Capture the cell that displays the provided text and extract its (X, Y) central coordinate. 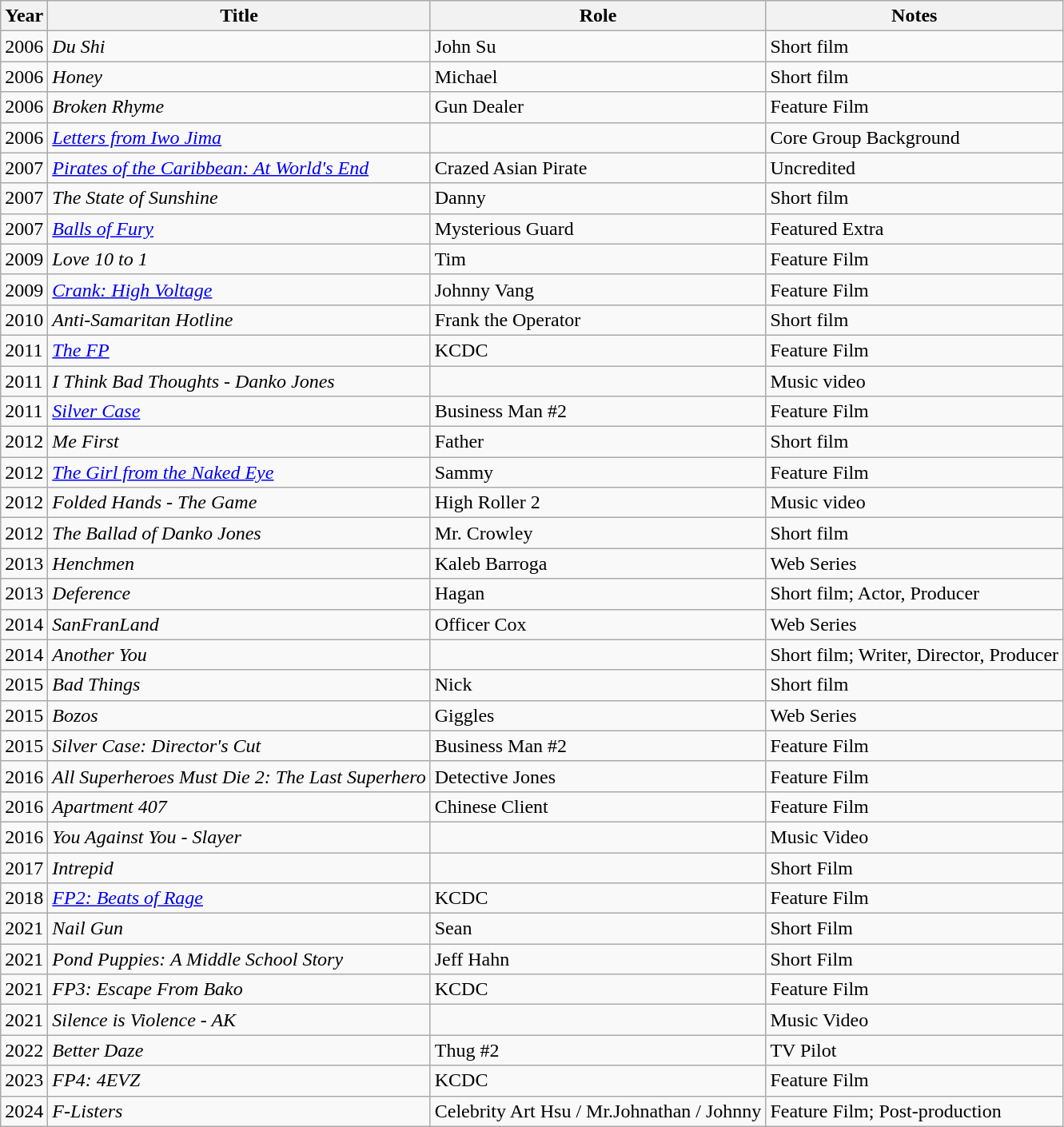
Kaleb Barroga (598, 563)
Detective Jones (598, 776)
FP4: 4EVZ (239, 1081)
Apartment 407 (239, 806)
Love 10 to 1 (239, 259)
I Think Bad Thoughts - Danko Jones (239, 381)
Better Daze (239, 1050)
Intrepid (239, 867)
F-Listers (239, 1111)
SanFranLand (239, 624)
2024 (24, 1111)
TV Pilot (915, 1050)
Silence is Violence - AK (239, 1020)
Another You (239, 655)
Me First (239, 442)
Gun Dealer (598, 107)
Crazed Asian Pirate (598, 168)
The State of Sunshine (239, 198)
Bozos (239, 715)
Folded Hands - The Game (239, 503)
Pirates of the Caribbean: At World's End (239, 168)
Uncredited (915, 168)
Honey (239, 77)
2022 (24, 1050)
Tim (598, 259)
The Girl from the Naked Eye (239, 472)
Title (239, 16)
Short film; Writer, Director, Producer (915, 655)
High Roller 2 (598, 503)
Chinese Client (598, 806)
Silver Case (239, 412)
Pond Puppies: A Middle School Story (239, 959)
Hagan (598, 594)
FP3: Escape From Bako (239, 990)
Role (598, 16)
Thug #2 (598, 1050)
Henchmen (239, 563)
2010 (24, 320)
Danny (598, 198)
Core Group Background (915, 137)
Deference (239, 594)
2018 (24, 898)
Sean (598, 929)
Short film; Actor, Producer (915, 594)
Nail Gun (239, 929)
Father (598, 442)
Celebrity Art Hsu / Mr.Johnathan / Johnny (598, 1111)
Sammy (598, 472)
All Superheroes Must Die 2: The Last Superhero (239, 776)
Feature Film; Post-production (915, 1111)
The Ballad of Danko Jones (239, 533)
Du Shi (239, 46)
Letters from Iwo Jima (239, 137)
Jeff Hahn (598, 959)
Johnny Vang (598, 289)
Featured Extra (915, 229)
Crank: High Voltage (239, 289)
The FP (239, 350)
2017 (24, 867)
Officer Cox (598, 624)
2023 (24, 1081)
Nick (598, 685)
FP2: Beats of Rage (239, 898)
Mr. Crowley (598, 533)
You Against You - Slayer (239, 837)
Frank the Operator (598, 320)
Michael (598, 77)
Year (24, 16)
John Su (598, 46)
Notes (915, 16)
Balls of Fury (239, 229)
Anti-Samaritan Hotline (239, 320)
Mysterious Guard (598, 229)
Giggles (598, 715)
Bad Things (239, 685)
Broken Rhyme (239, 107)
Silver Case: Director's Cut (239, 746)
